Pinpoint the cell where the given text exists, returning its [X, Y] midpoint coordinate. 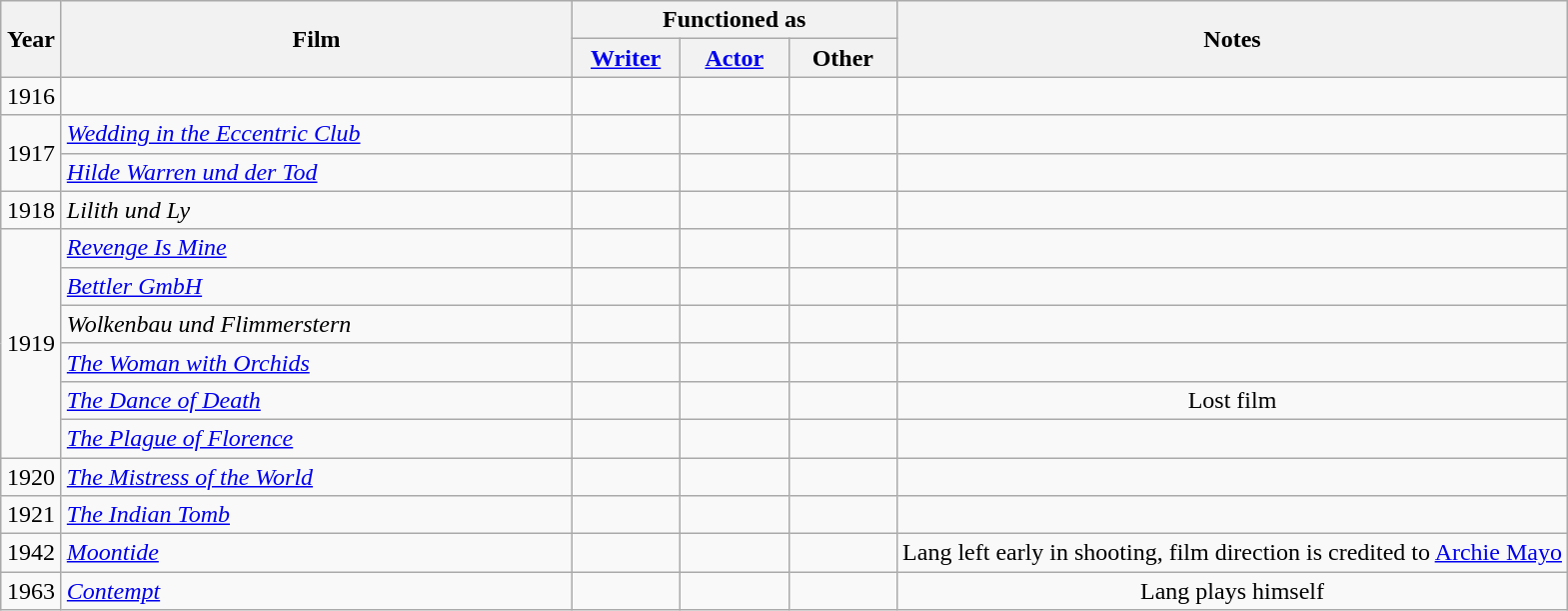
Wedding in the Eccentric Club [316, 134]
1921 [32, 515]
1916 [32, 96]
Writer [626, 58]
Functioned as [735, 20]
Other [843, 58]
Actor [734, 58]
Bettler GmbH [316, 286]
1917 [32, 153]
Hilde Warren und der Tod [316, 172]
The Dance of Death [316, 400]
Notes [1233, 39]
1919 [32, 343]
Film [316, 39]
1918 [32, 210]
Lang plays himself [1233, 591]
Year [32, 39]
The Indian Tomb [316, 515]
The Woman with Orchids [316, 362]
The Plague of Florence [316, 438]
Wolkenbau und Flimmerstern [316, 324]
Moontide [316, 553]
Revenge Is Mine [316, 248]
1942 [32, 553]
1963 [32, 591]
1920 [32, 477]
The Mistress of the World [316, 477]
Contempt [316, 591]
Lang left early in shooting, film direction is credited to Archie Mayo [1233, 553]
Lilith und Ly [316, 210]
Lost film [1233, 400]
